Extract the [x, y] coordinate from the center of the cell holding the provided text.  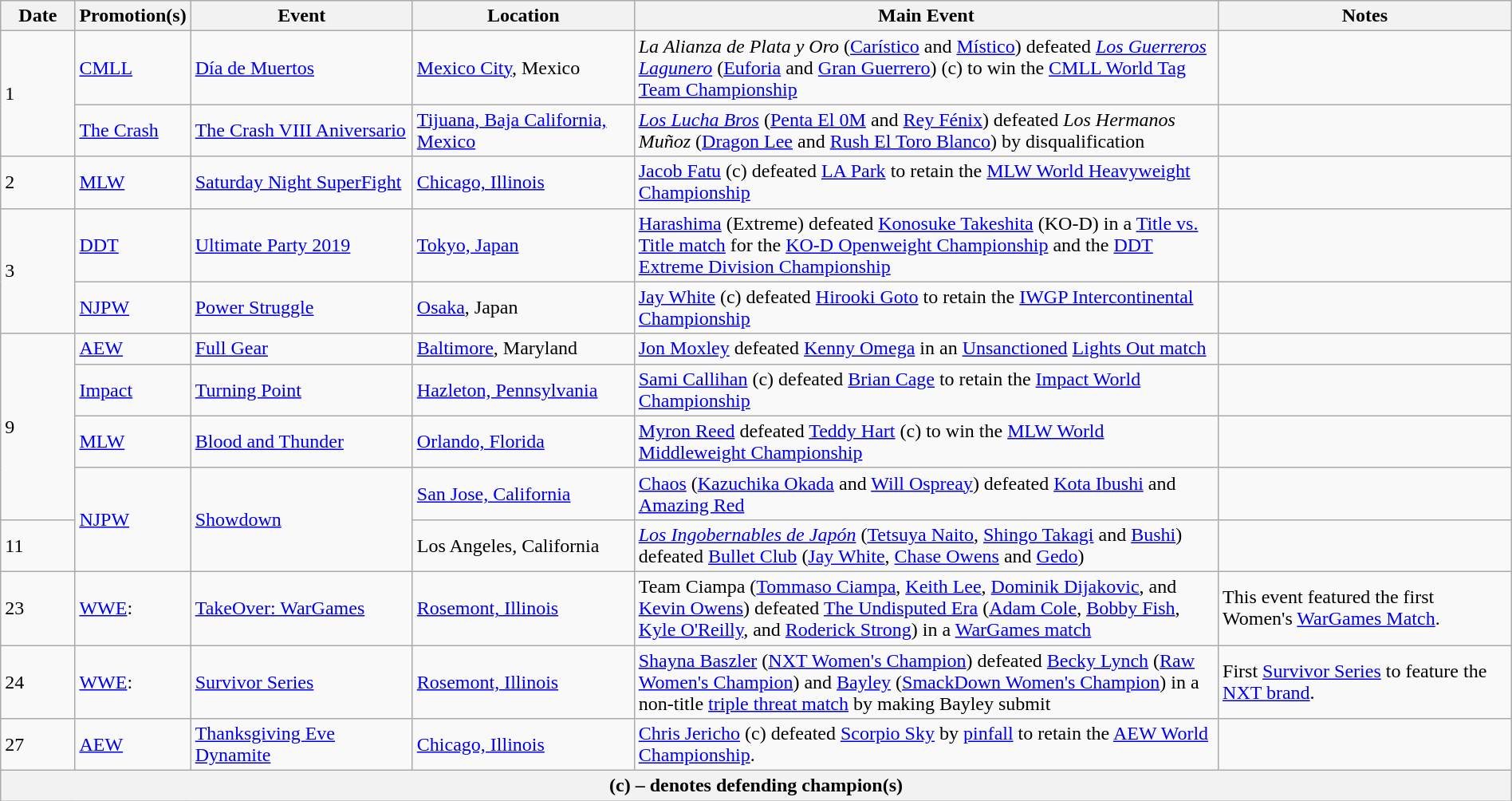
11 [38, 546]
Tijuana, Baja California, Mexico [523, 131]
Los Lucha Bros (Penta El 0M and Rey Fénix) defeated Los Hermanos Muñoz (Dragon Lee and Rush El Toro Blanco) by disqualification [926, 131]
Sami Callihan (c) defeated Brian Cage to retain the Impact World Championship [926, 389]
Orlando, Florida [523, 442]
Myron Reed defeated Teddy Hart (c) to win the MLW World Middleweight Championship [926, 442]
San Jose, California [523, 493]
Baltimore, Maryland [523, 349]
Jacob Fatu (c) defeated LA Park to retain the MLW World Heavyweight Championship [926, 182]
Date [38, 16]
Thanksgiving Eve Dynamite [301, 745]
Turning Point [301, 389]
Power Struggle [301, 308]
The Crash VIII Aniversario [301, 131]
23 [38, 608]
27 [38, 745]
Mexico City, Mexico [523, 68]
2 [38, 182]
Impact [132, 389]
Full Gear [301, 349]
Hazleton, Pennsylvania [523, 389]
CMLL [132, 68]
TakeOver: WarGames [301, 608]
Chris Jericho (c) defeated Scorpio Sky by pinfall to retain the AEW World Championship. [926, 745]
The Crash [132, 131]
24 [38, 681]
Showdown [301, 519]
Event [301, 16]
9 [38, 426]
DDT [132, 245]
Location [523, 16]
Survivor Series [301, 681]
First Survivor Series to feature the NXT brand. [1365, 681]
1 [38, 94]
Notes [1365, 16]
Los Ingobernables de Japón (Tetsuya Naito, Shingo Takagi and Bushi) defeated Bullet Club (Jay White, Chase Owens and Gedo) [926, 546]
Blood and Thunder [301, 442]
Osaka, Japan [523, 308]
(c) – denotes defending champion(s) [756, 786]
Saturday Night SuperFight [301, 182]
Los Angeles, California [523, 546]
Día de Muertos [301, 68]
Promotion(s) [132, 16]
Jay White (c) defeated Hirooki Goto to retain the IWGP Intercontinental Championship [926, 308]
Chaos (Kazuchika Okada and Will Ospreay) defeated Kota Ibushi and Amazing Red [926, 493]
Tokyo, Japan [523, 245]
3 [38, 271]
Main Event [926, 16]
This event featured the first Women's WarGames Match. [1365, 608]
Jon Moxley defeated Kenny Omega in an Unsanctioned Lights Out match [926, 349]
Ultimate Party 2019 [301, 245]
